Extract the [x, y] coordinate from the center of the cell holding the provided text.  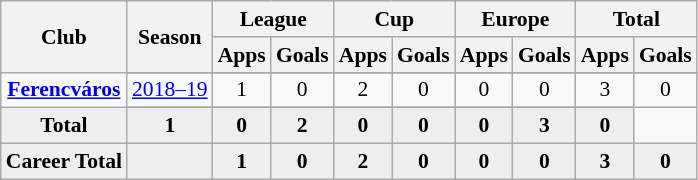
2018–19 [170, 90]
Career Total [64, 162]
Season [170, 36]
Europe [516, 19]
Cup [394, 19]
Ferencváros [64, 90]
League [274, 19]
Club [64, 36]
